Determine the [x, y] coordinate at the center of the cell enclosing the given text.  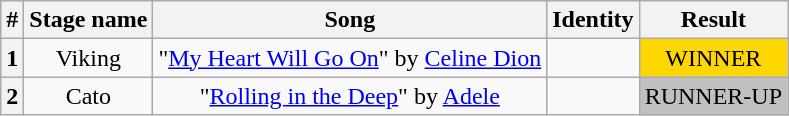
# [12, 20]
Cato [88, 96]
RUNNER-UP [713, 96]
"My Heart Will Go On" by Celine Dion [350, 58]
"Rolling in the Deep" by Adele [350, 96]
Viking [88, 58]
WINNER [713, 58]
Identity [593, 20]
1 [12, 58]
2 [12, 96]
Stage name [88, 20]
Result [713, 20]
Song [350, 20]
